Output the (X, Y) coordinate of the center of the cell containing the given text.  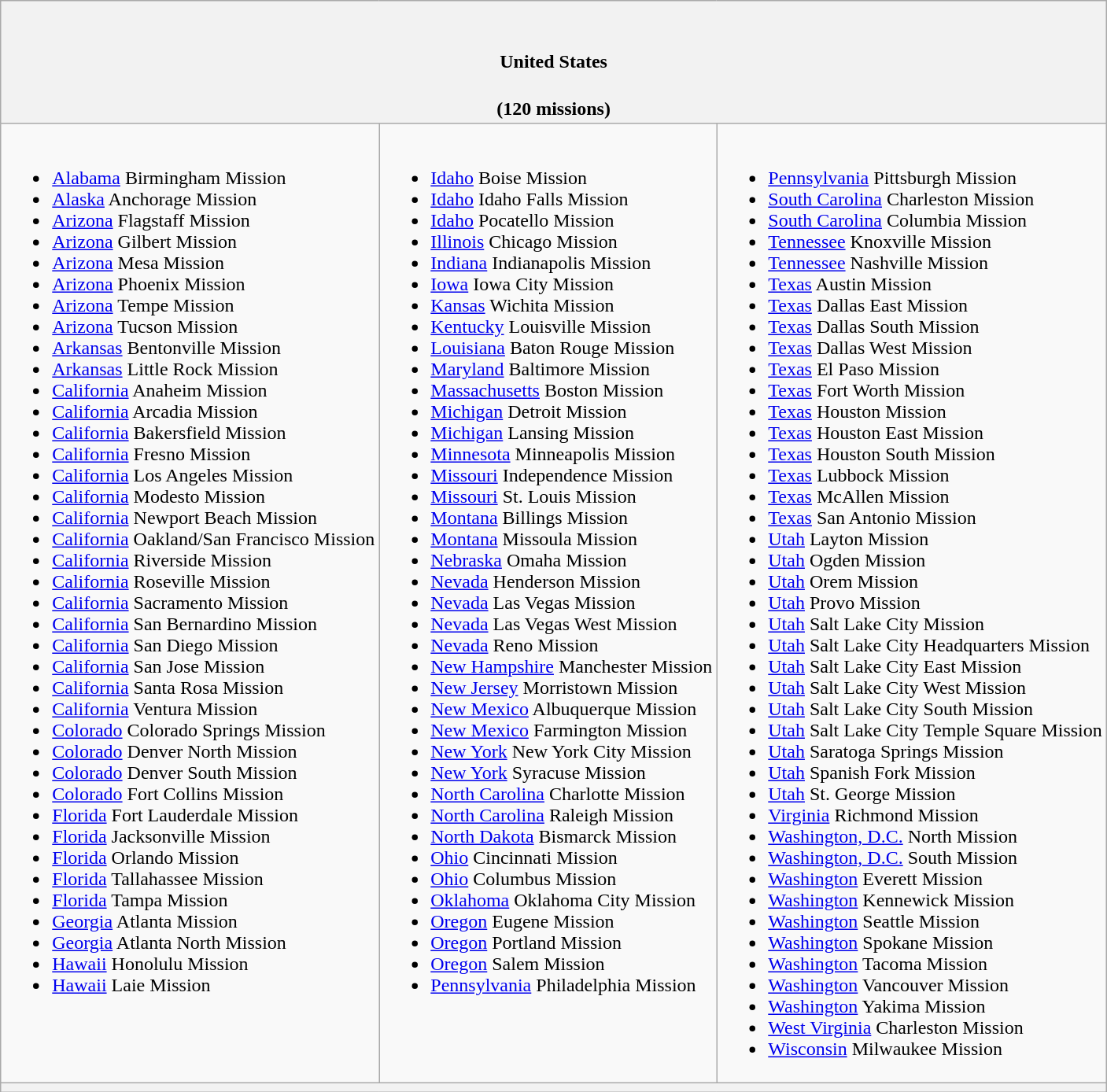
United States(120 missions) (554, 62)
